Search for the cell housing the specified text and yield its (x, y) center coordinate. 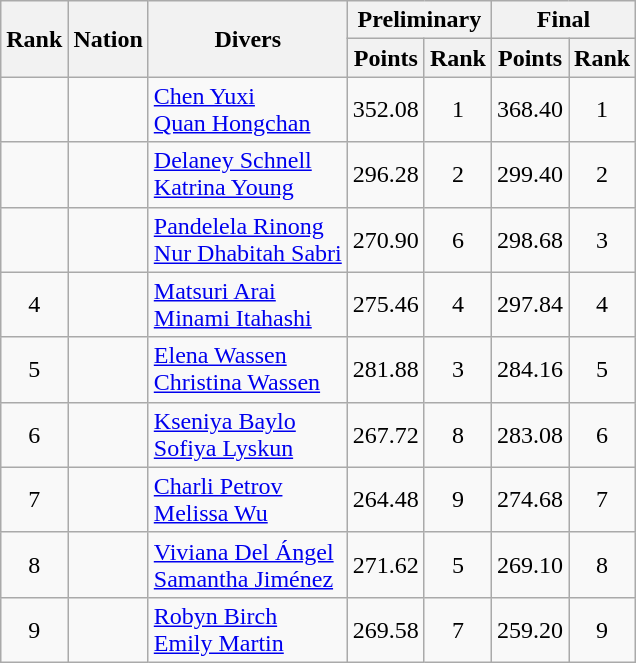
296.28 (386, 174)
267.72 (386, 434)
Robyn BirchEmily Martin (248, 630)
297.84 (530, 304)
Divers (248, 39)
Charli PetrovMelissa Wu (248, 500)
Delaney SchnellKatrina Young (248, 174)
269.58 (386, 630)
Nation (108, 39)
Kseniya BayloSofiya Lyskun (248, 434)
Pandelela RinongNur Dhabitah Sabri (248, 240)
368.40 (530, 110)
283.08 (530, 434)
269.10 (530, 564)
Final (563, 20)
264.48 (386, 500)
299.40 (530, 174)
352.08 (386, 110)
284.16 (530, 370)
281.88 (386, 370)
298.68 (530, 240)
Chen YuxiQuan Hongchan (248, 110)
Preliminary (419, 20)
270.90 (386, 240)
271.62 (386, 564)
Matsuri AraiMinami Itahashi (248, 304)
274.68 (530, 500)
Elena WassenChristina Wassen (248, 370)
259.20 (530, 630)
Viviana Del ÁngelSamantha Jiménez (248, 564)
275.46 (386, 304)
